Determine the [X, Y] coordinate at the center of the cell enclosing the given text.  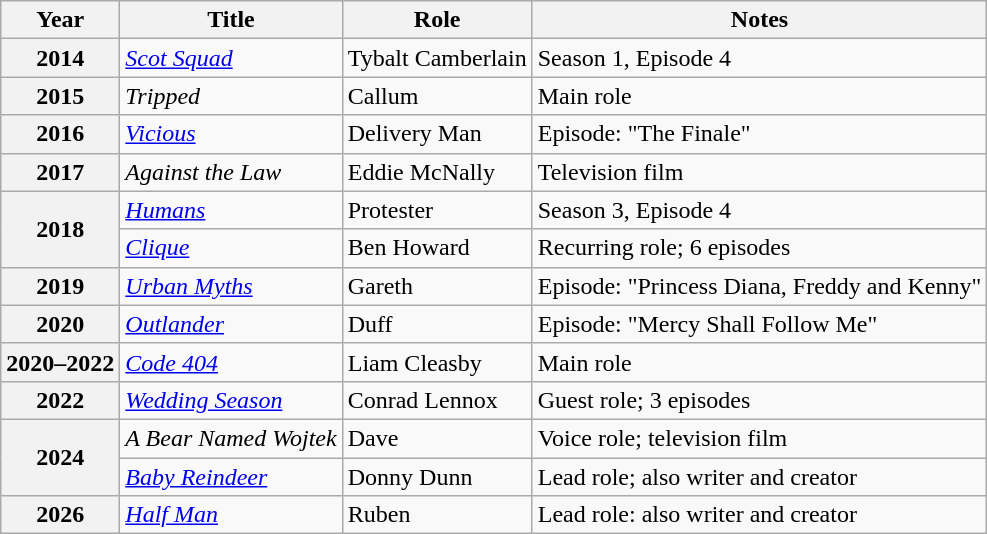
Code 404 [231, 362]
Season 3, Episode 4 [760, 210]
Recurring role; 6 episodes [760, 248]
Vicious [231, 134]
Callum [437, 96]
2017 [60, 172]
2019 [60, 286]
Scot Squad [231, 58]
Voice role; television film [760, 438]
Tybalt Camberlain [437, 58]
2016 [60, 134]
2015 [60, 96]
Ruben [437, 515]
2020–2022 [60, 362]
Episode: "The Finale" [760, 134]
Television film [760, 172]
Season 1, Episode 4 [760, 58]
A Bear Named Wojtek [231, 438]
Conrad Lennox [437, 400]
Clique [231, 248]
2014 [60, 58]
Eddie McNally [437, 172]
Liam Cleasby [437, 362]
Outlander [231, 324]
Wedding Season [231, 400]
Episode: "Mercy Shall Follow Me" [760, 324]
2020 [60, 324]
Gareth [437, 286]
Delivery Man [437, 134]
Tripped [231, 96]
Dave [437, 438]
2022 [60, 400]
Ben Howard [437, 248]
Notes [760, 20]
Episode: "Princess Diana, Freddy and Kenny" [760, 286]
Lead role; also writer and creator [760, 477]
Humans [231, 210]
2026 [60, 515]
Protester [437, 210]
Urban Myths [231, 286]
Guest role; 3 episodes [760, 400]
2018 [60, 229]
Against the Law [231, 172]
Role [437, 20]
Title [231, 20]
2024 [60, 457]
Baby Reindeer [231, 477]
Lead role: also writer and creator [760, 515]
Half Man [231, 515]
Duff [437, 324]
Donny Dunn [437, 477]
Year [60, 20]
